For the text-containing cell, return its midpoint in (X, Y) coordinate format. 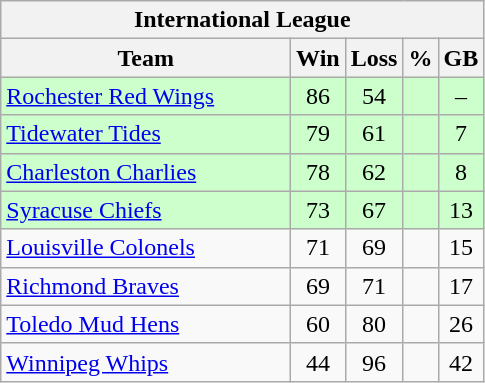
GB (461, 58)
Loss (374, 58)
15 (461, 248)
86 (318, 96)
Syracuse Chiefs (146, 210)
61 (374, 134)
44 (318, 362)
International League (242, 20)
7 (461, 134)
42 (461, 362)
Win (318, 58)
79 (318, 134)
73 (318, 210)
Winnipeg Whips (146, 362)
54 (374, 96)
Tidewater Tides (146, 134)
17 (461, 286)
Richmond Braves (146, 286)
Charleston Charlies (146, 172)
78 (318, 172)
– (461, 96)
26 (461, 324)
67 (374, 210)
80 (374, 324)
Louisville Colonels (146, 248)
13 (461, 210)
Team (146, 58)
Rochester Red Wings (146, 96)
62 (374, 172)
% (420, 58)
Toledo Mud Hens (146, 324)
8 (461, 172)
60 (318, 324)
96 (374, 362)
